Pinpoint the cell where the given text exists, returning its (x, y) midpoint coordinate. 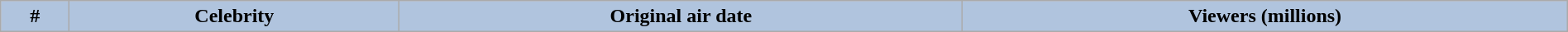
Celebrity (235, 16)
# (35, 16)
Viewers (millions) (1265, 16)
Original air date (681, 16)
